For the text-containing cell, return its midpoint in [x, y] coordinate format. 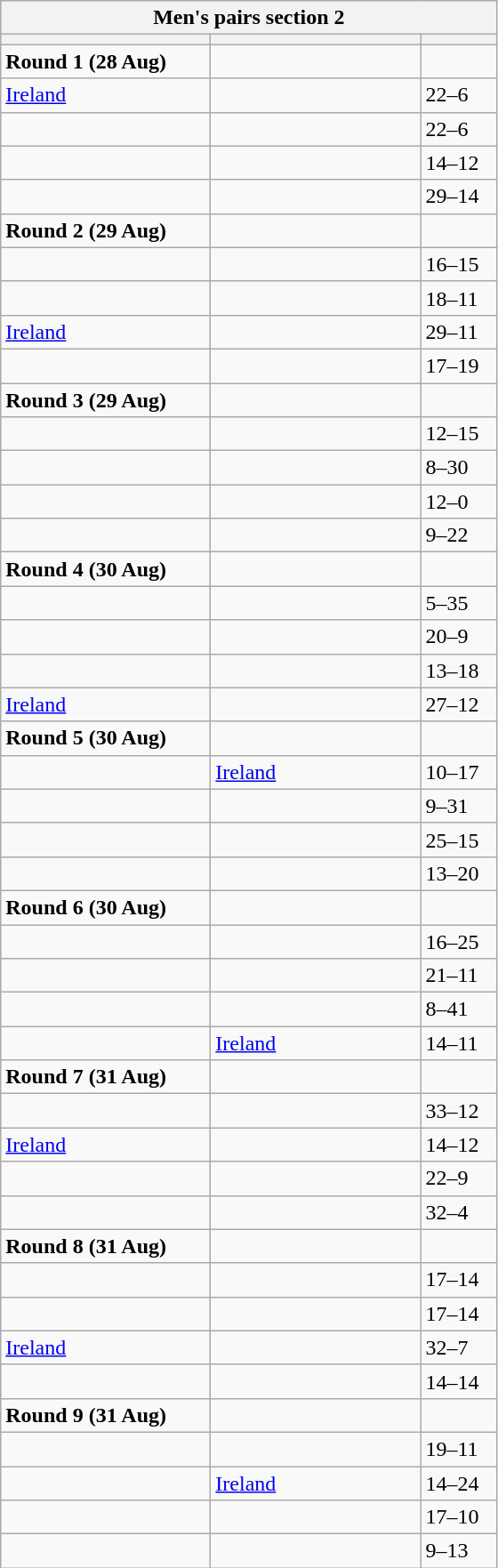
10–17 [459, 772]
Round 4 (30 Aug) [106, 569]
32–7 [459, 1347]
13–18 [459, 671]
29–11 [459, 332]
8–41 [459, 1009]
Round 5 (30 Aug) [106, 738]
Round 6 (30 Aug) [106, 907]
13–20 [459, 873]
9–22 [459, 535]
33–12 [459, 1111]
16–25 [459, 942]
12–15 [459, 434]
Round 1 (28 Aug) [106, 61]
12–0 [459, 502]
29–14 [459, 197]
Round 9 (31 Aug) [106, 1415]
21–11 [459, 976]
Round 2 (29 Aug) [106, 230]
8–30 [459, 468]
17–19 [459, 366]
Round 8 (31 Aug) [106, 1246]
Round 3 (29 Aug) [106, 399]
16–15 [459, 264]
Round 7 (31 Aug) [106, 1077]
32–4 [459, 1212]
25–15 [459, 840]
9–31 [459, 806]
18–11 [459, 298]
5–35 [459, 603]
17–10 [459, 1517]
14–14 [459, 1381]
22–9 [459, 1178]
20–9 [459, 637]
14–24 [459, 1483]
Men's pairs section 2 [249, 18]
9–13 [459, 1551]
27–12 [459, 704]
14–11 [459, 1043]
19–11 [459, 1449]
